Identify which cell holds the provided text, then report its [x, y] central coordinate. 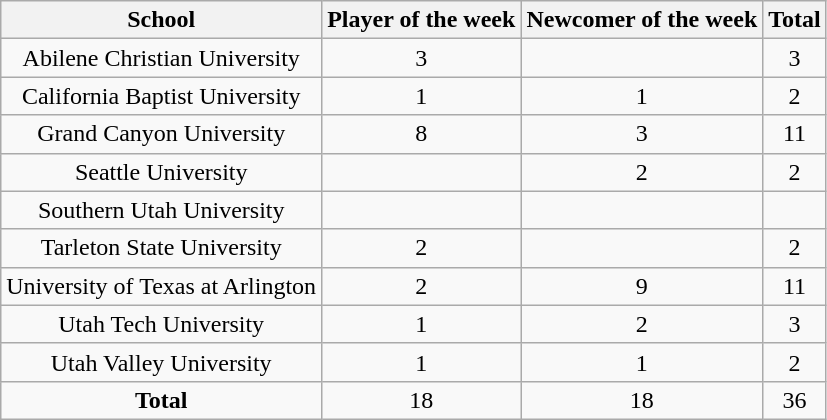
8 [422, 134]
California Baptist University [162, 96]
Seattle University [162, 172]
36 [795, 400]
Tarleton State University [162, 248]
Grand Canyon University [162, 134]
9 [642, 286]
Southern Utah University [162, 210]
University of Texas at Arlington [162, 286]
School [162, 20]
Abilene Christian University [162, 58]
Player of the week [422, 20]
Utah Tech University [162, 324]
Utah Valley University [162, 362]
Newcomer of the week [642, 20]
